Identify which cell holds the provided text, then report its (X, Y) central coordinate. 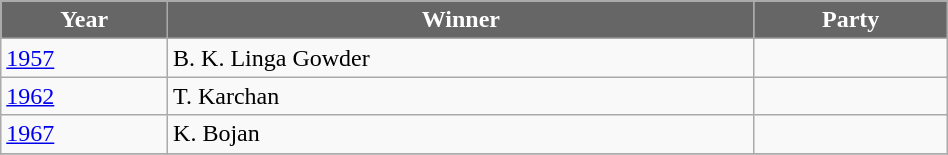
1967 (84, 134)
K. Bojan (462, 134)
Winner (462, 20)
1957 (84, 58)
1962 (84, 96)
B. K. Linga Gowder (462, 58)
T. Karchan (462, 96)
Party (850, 20)
Year (84, 20)
